Determine the (X, Y) coordinate at the center of the cell enclosing the given text.  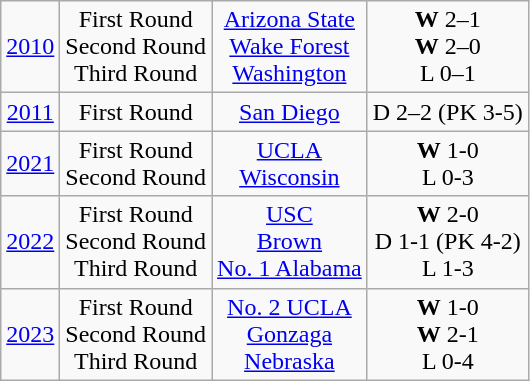
First RoundSecond Round (136, 164)
W 2-0D 1-1 (PK 4-2)L 1-3 (448, 242)
W 2–1W 2–0L 0–1 (448, 47)
2022 (30, 242)
No. 2 UCLAGonzagaNebraska (290, 334)
D 2–2 (PK 3-5) (448, 112)
Arizona StateWake ForestWashington (290, 47)
First Round (136, 112)
USCBrownNo. 1 Alabama (290, 242)
UCLAWisconsin (290, 164)
2021 (30, 164)
W 1-0L 0-3 (448, 164)
San Diego (290, 112)
W 1-0W 2-1L 0-4 (448, 334)
2010 (30, 47)
2023 (30, 334)
2011 (30, 112)
